Return [X, Y] of the center of cell containing provided text 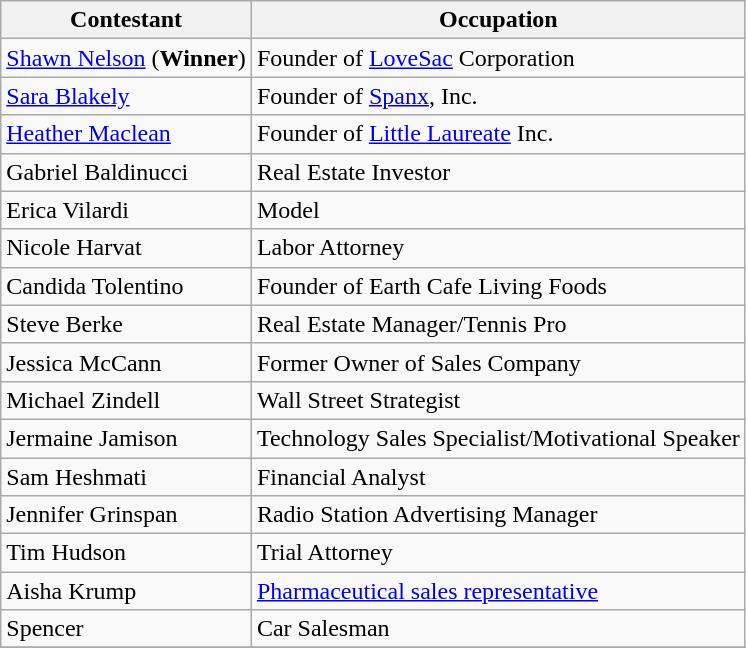
Heather Maclean [126, 134]
Michael Zindell [126, 400]
Car Salesman [498, 629]
Former Owner of Sales Company [498, 362]
Founder of Little Laureate Inc. [498, 134]
Radio Station Advertising Manager [498, 515]
Founder of Earth Cafe Living Foods [498, 286]
Jennifer Grinspan [126, 515]
Founder of LoveSac Corporation [498, 58]
Labor Attorney [498, 248]
Contestant [126, 20]
Wall Street Strategist [498, 400]
Jessica McCann [126, 362]
Steve Berke [126, 324]
Model [498, 210]
Real Estate Investor [498, 172]
Sam Heshmati [126, 477]
Aisha Krump [126, 591]
Candida Tolentino [126, 286]
Real Estate Manager/Tennis Pro [498, 324]
Sara Blakely [126, 96]
Shawn Nelson (Winner) [126, 58]
Spencer [126, 629]
Jermaine Jamison [126, 438]
Trial Attorney [498, 553]
Technology Sales Specialist/Motivational Speaker [498, 438]
Occupation [498, 20]
Financial Analyst [498, 477]
Tim Hudson [126, 553]
Founder of Spanx, Inc. [498, 96]
Erica Vilardi [126, 210]
Nicole Harvat [126, 248]
Pharmaceutical sales representative [498, 591]
Gabriel Baldinucci [126, 172]
